Locate the cell with the specified text and output its [x, y] center coordinate. 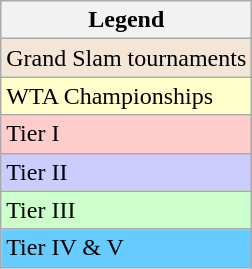
Legend [126, 20]
Tier I [126, 134]
Tier II [126, 172]
Tier III [126, 210]
Tier IV & V [126, 248]
WTA Championships [126, 96]
Grand Slam tournaments [126, 58]
